Locate the cell with the specified text and output its [X, Y] center coordinate. 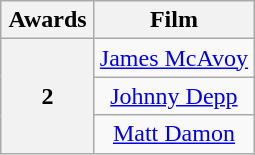
James McAvoy [174, 58]
Johnny Depp [174, 96]
Awards [48, 20]
Film [174, 20]
Matt Damon [174, 134]
2 [48, 96]
